Determine the (x, y) coordinate at the center of the cell enclosing the given text.  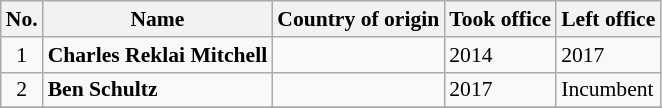
Name (158, 19)
Charles Reklai Mitchell (158, 55)
2 (22, 90)
1 (22, 55)
Left office (608, 19)
Incumbent (608, 90)
Country of origin (358, 19)
2014 (500, 55)
Ben Schultz (158, 90)
Took office (500, 19)
No. (22, 19)
